Identify which cell holds the provided text, then report its [X, Y] central coordinate. 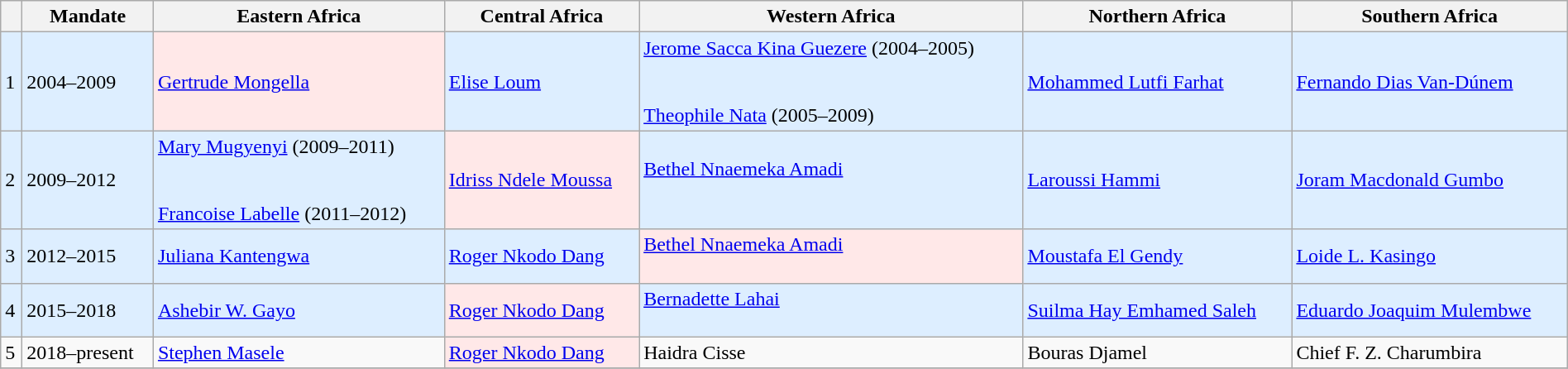
Loide L. Kasingo [1429, 256]
4 [12, 309]
3 [12, 256]
Northern Africa [1158, 17]
Bouras Djamel [1158, 352]
Eduardo Joaquim Mulembwe [1429, 309]
Bernadette Lahai [831, 309]
2004–2009 [88, 81]
2009–2012 [88, 180]
5 [12, 352]
2015–2018 [88, 309]
2 [12, 180]
Haidra Cisse [831, 352]
Elise Loum [541, 81]
Eastern Africa [299, 17]
Stephen Masele [299, 352]
Southern Africa [1429, 17]
Idriss Ndele Moussa [541, 180]
Joram Macdonald Gumbo [1429, 180]
Laroussi Hammi [1158, 180]
Chief F. Z. Charumbira [1429, 352]
Ashebir W. Gayo [299, 309]
Western Africa [831, 17]
2018–present [88, 352]
Suilma Hay Emhamed Saleh [1158, 309]
Fernando Dias Van-Dúnem [1429, 81]
Mary Mugyenyi (2009–2011) Francoise Labelle (2011–2012) [299, 180]
2012–2015 [88, 256]
Jerome Sacca Kina Guezere (2004–2005) Theophile Nata (2005–2009) [831, 81]
Moustafa El Gendy [1158, 256]
Mohammed Lutfi Farhat [1158, 81]
Central Africa [541, 17]
Mandate [88, 17]
Juliana Kantengwa [299, 256]
Gertrude Mongella [299, 81]
1 [12, 81]
